Pinpoint the cell where the given text exists, returning its (X, Y) midpoint coordinate. 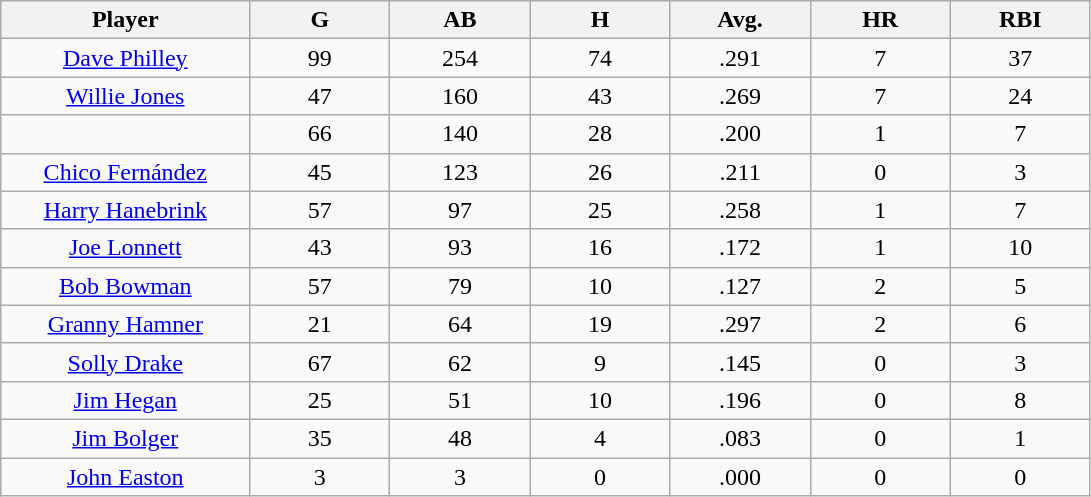
66 (320, 134)
Jim Bolger (126, 438)
Dave Philley (126, 58)
19 (600, 324)
64 (460, 324)
99 (320, 58)
4 (600, 438)
47 (320, 96)
160 (460, 96)
.211 (740, 172)
Jim Hegan (126, 400)
Avg. (740, 20)
.000 (740, 477)
.297 (740, 324)
48 (460, 438)
254 (460, 58)
Bob Bowman (126, 286)
.291 (740, 58)
H (600, 20)
John Easton (126, 477)
24 (1020, 96)
51 (460, 400)
.196 (740, 400)
37 (1020, 58)
74 (600, 58)
HR (880, 20)
G (320, 20)
28 (600, 134)
Player (126, 20)
140 (460, 134)
97 (460, 210)
9 (600, 362)
.127 (740, 286)
5 (1020, 286)
RBI (1020, 20)
21 (320, 324)
26 (600, 172)
45 (320, 172)
67 (320, 362)
.200 (740, 134)
Joe Lonnett (126, 248)
.258 (740, 210)
123 (460, 172)
Willie Jones (126, 96)
.172 (740, 248)
35 (320, 438)
.083 (740, 438)
.145 (740, 362)
62 (460, 362)
AB (460, 20)
Chico Fernández (126, 172)
8 (1020, 400)
93 (460, 248)
6 (1020, 324)
16 (600, 248)
79 (460, 286)
Harry Hanebrink (126, 210)
Solly Drake (126, 362)
Granny Hamner (126, 324)
.269 (740, 96)
